Detect which cell encompasses the target text, then output its (X, Y) center coordinate. 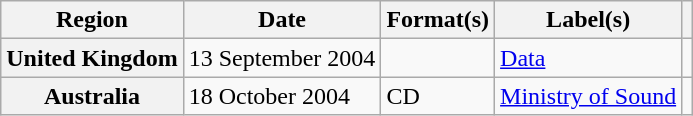
Date (282, 20)
Ministry of Sound (588, 96)
United Kingdom (92, 58)
Format(s) (438, 20)
18 October 2004 (282, 96)
Label(s) (588, 20)
Region (92, 20)
Australia (92, 96)
CD (438, 96)
13 September 2004 (282, 58)
Data (588, 58)
